Scan for the cell matching the given text and deliver its (X, Y) coordinate at center. 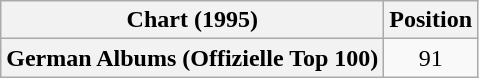
Chart (1995) (192, 20)
91 (431, 58)
Position (431, 20)
German Albums (Offizielle Top 100) (192, 58)
